Return the [x, y] coordinate for the center point of the cell that contains the specified text.  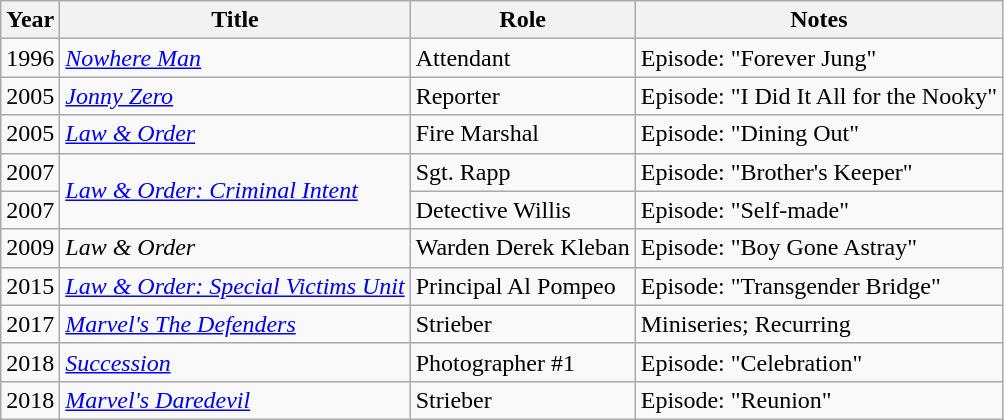
Principal Al Pompeo [522, 286]
Episode: "Celebration" [818, 362]
Attendant [522, 58]
Law & Order: Criminal Intent [235, 191]
Year [30, 20]
Succession [235, 362]
2017 [30, 324]
Episode: "Dining Out" [818, 134]
Episode: "Brother's Keeper" [818, 172]
Notes [818, 20]
Detective Willis [522, 210]
Jonny Zero [235, 96]
Episode: "I Did It All for the Nooky" [818, 96]
Miniseries; Recurring [818, 324]
Episode: "Boy Gone Astray" [818, 248]
Reporter [522, 96]
1996 [30, 58]
Warden Derek Kleban [522, 248]
Sgt. Rapp [522, 172]
Law & Order: Special Victims Unit [235, 286]
Episode: "Transgender Bridge" [818, 286]
2015 [30, 286]
Role [522, 20]
2009 [30, 248]
Title [235, 20]
Photographer #1 [522, 362]
Marvel's Daredevil [235, 400]
Fire Marshal [522, 134]
Episode: "Self-made" [818, 210]
Nowhere Man [235, 58]
Episode: "Forever Jung" [818, 58]
Episode: "Reunion" [818, 400]
Marvel's The Defenders [235, 324]
